Search for the cell housing the specified text and yield its [X, Y] center coordinate. 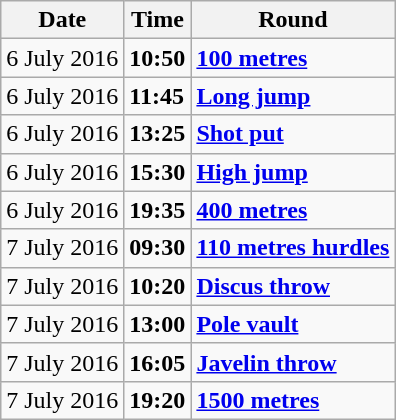
19:20 [158, 400]
Shot put [293, 134]
Time [158, 20]
Pole vault [293, 324]
Date [62, 20]
High jump [293, 172]
Javelin throw [293, 362]
09:30 [158, 248]
10:20 [158, 286]
Round [293, 20]
11:45 [158, 96]
13:25 [158, 134]
13:00 [158, 324]
19:35 [158, 210]
400 metres [293, 210]
110 metres hurdles [293, 248]
Long jump [293, 96]
Discus throw [293, 286]
100 metres [293, 58]
1500 metres [293, 400]
15:30 [158, 172]
10:50 [158, 58]
16:05 [158, 362]
